Pinpoint the cell where the given text exists, returning its [x, y] midpoint coordinate. 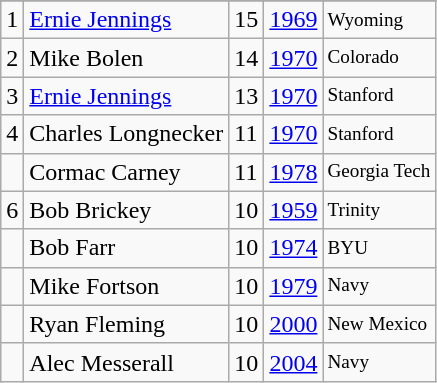
Wyoming [379, 20]
6 [12, 210]
Charles Longnecker [126, 134]
Ryan Fleming [126, 324]
1978 [294, 172]
1 [12, 20]
Mike Fortson [126, 286]
Trinity [379, 210]
1959 [294, 210]
15 [246, 20]
14 [246, 58]
Mike Bolen [126, 58]
2000 [294, 324]
Bob Brickey [126, 210]
BYU [379, 248]
2 [12, 58]
Georgia Tech [379, 172]
New Mexico [379, 324]
13 [246, 96]
4 [12, 134]
Bob Farr [126, 248]
1979 [294, 286]
3 [12, 96]
2004 [294, 362]
Alec Messerall [126, 362]
1969 [294, 20]
Colorado [379, 58]
Cormac Carney [126, 172]
1974 [294, 248]
